Detect which cell encompasses the target text, then output its [x, y] center coordinate. 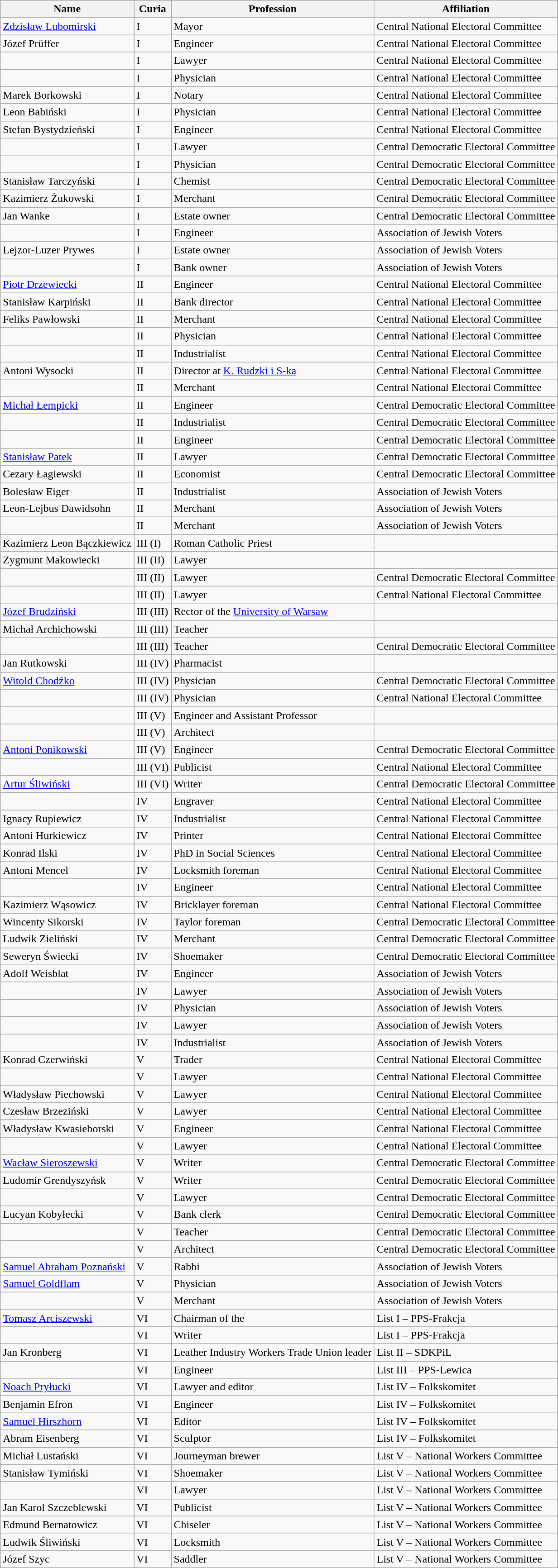
Profession [273, 9]
Jan Rutkowski [67, 663]
Locksmith foreman [273, 870]
Edmund Bernatowicz [67, 1525]
Feliks Pawłowski [67, 319]
Taylor foreman [273, 922]
Seweryn Świecki [67, 956]
Władysław Kwasieborski [67, 1129]
Józef Brudziński [67, 612]
Stanisław Tarczyński [67, 181]
III (I) [153, 543]
Ludomir Grendyszyńsk [67, 1180]
Trader [273, 1060]
Samuel Abraham Poznański [67, 1266]
Leon-Lejbus Dawidsohn [67, 509]
Marek Borkowski [67, 95]
Director at K. Rudzki i S-ka [273, 371]
Stanisław Karpiński [67, 302]
Curia [153, 9]
Chiseler [273, 1525]
Lucyan Kobyłecki [67, 1215]
Ignacy Rupiewicz [67, 819]
Józef Prüffer [67, 43]
Engineer and Assistant Professor [273, 715]
Kazimierz Leon Bączkiewicz [67, 543]
Zygmunt Makowiecki [67, 560]
Jan Wanke [67, 216]
Stefan Bystydzieński [67, 129]
Antoni Wysocki [67, 371]
Chemist [273, 181]
Printer [273, 836]
Pharmacist [273, 663]
Benjamin Efron [67, 1404]
Ludwik Śliwiński [67, 1542]
Antoni Ponikowski [67, 749]
Bank director [273, 302]
Jan Kronberg [67, 1353]
PhD in Social Sciences [273, 853]
Stanisław Patek [67, 457]
Bank clerk [273, 1215]
Bolesław Eiger [67, 491]
Lawyer and editor [273, 1387]
Antoni Mencel [67, 870]
Adolf Weisblat [67, 973]
Lejzor-Luzer Prywes [67, 250]
Michał Łempicki [67, 405]
Journeyman brewer [273, 1456]
Ludwik Zieliński [67, 939]
Piotr Drzewiecki [67, 285]
Abram Eisenberg [67, 1439]
Antoni Hurkiewicz [67, 836]
Konrad Ilski [67, 853]
Wacław Sieroszewski [67, 1163]
Jan Karol Szczeblewski [67, 1507]
Notary [273, 95]
Leon Babiński [67, 112]
Konrad Czerwiński [67, 1060]
Bricklayer foreman [273, 905]
Artur Śliwiński [67, 784]
Józef Szyc [67, 1559]
Samuel Goldflam [67, 1283]
Saddler [273, 1559]
Michał Lustański [67, 1456]
Sculptor [273, 1439]
Michał Archichowski [67, 629]
Affiliation [466, 9]
Czesław Brzeziński [67, 1111]
Stanisław Tymiński [67, 1473]
Engraver [273, 801]
Witold Chodźko [67, 681]
Kazimierz Żukowski [67, 198]
Roman Catholic Priest [273, 543]
Leather Industry Workers Trade Union leader [273, 1353]
Zdzisław Lubomirski [67, 26]
Rector of the University of Warsaw [273, 612]
Chairman of the [273, 1318]
Tomasz Arciszewski [67, 1318]
Władysław Piechowski [67, 1094]
Samuel Hirszhorn [67, 1421]
Bank owner [273, 267]
Locksmith [273, 1542]
Name [67, 9]
Noach Pryłucki [67, 1387]
Cezary Łagiewski [67, 474]
Rabbi [273, 1266]
Editor [273, 1421]
Wincenty Sikorski [67, 922]
Mayor [273, 26]
Economist [273, 474]
List II – SDKPiL [466, 1353]
Kazimierz Wąsowicz [67, 905]
List III – PPS-Lewica [466, 1370]
